Capture the cell that displays the provided text and extract its (X, Y) central coordinate. 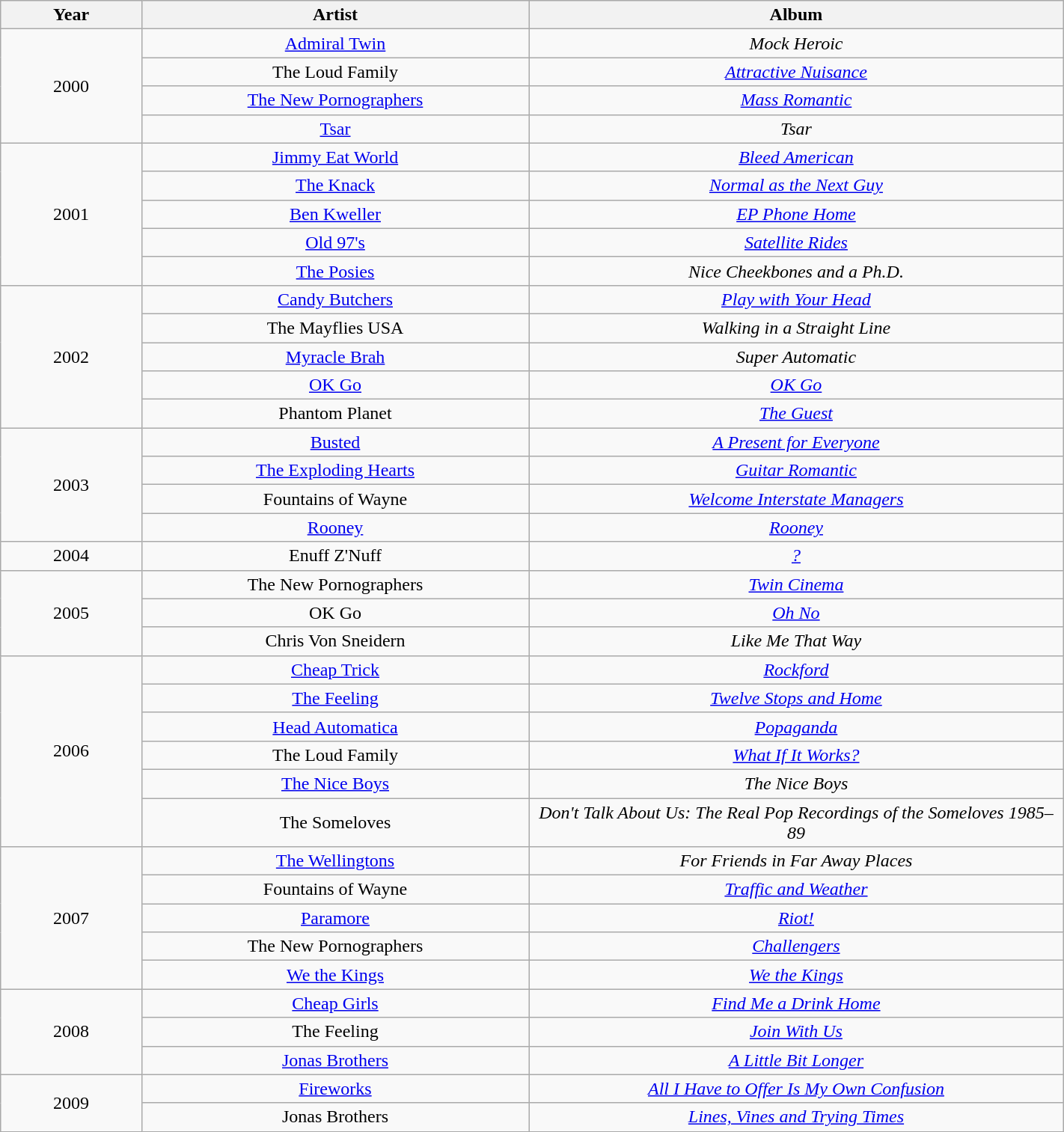
The Posies (335, 271)
Popaganda (796, 726)
Ben Kweller (335, 214)
Riot! (796, 918)
Guitar Romantic (796, 471)
Enuff Z'Nuff (335, 556)
2000 (72, 86)
Lines, Vines and Trying Times (796, 1117)
Attractive Nuisance (796, 72)
Busted (335, 442)
2007 (72, 918)
The Guest (796, 414)
Join With Us (796, 1032)
Normal as the Next Guy (796, 186)
? (796, 556)
Rockford (796, 670)
A Present for Everyone (796, 442)
For Friends in Far Away Places (796, 861)
Walking in a Straight Line (796, 328)
Myracle Brah (335, 357)
Challengers (796, 946)
Mock Heroic (796, 43)
2009 (72, 1103)
Phantom Planet (335, 414)
Satellite Rides (796, 242)
The Someloves (335, 822)
Traffic and Weather (796, 890)
Mass Romantic (796, 100)
All I Have to Offer Is My Own Confusion (796, 1089)
Cheap Trick (335, 670)
Find Me a Drink Home (796, 1003)
Head Automatica (335, 726)
Welcome Interstate Managers (796, 499)
Candy Butchers (335, 299)
2006 (72, 751)
A Little Bit Longer (796, 1060)
2003 (72, 485)
Oh No (796, 613)
Jimmy Eat World (335, 157)
Admiral Twin (335, 43)
Year (72, 15)
Artist (335, 15)
Super Automatic (796, 357)
2005 (72, 613)
The Wellingtons (335, 861)
The Mayflies USA (335, 328)
Don't Talk About Us: The Real Pop Recordings of the Someloves 1985–89 (796, 822)
Twelve Stops and Home (796, 698)
Album (796, 15)
Like Me That Way (796, 641)
Play with Your Head (796, 299)
EP Phone Home (796, 214)
What If It Works? (796, 755)
The Knack (335, 186)
Bleed American (796, 157)
Fireworks (335, 1089)
2002 (72, 356)
Nice Cheekbones and a Ph.D. (796, 271)
2004 (72, 556)
Cheap Girls (335, 1003)
Twin Cinema (796, 584)
Old 97's (335, 242)
The Exploding Hearts (335, 471)
2001 (72, 214)
Paramore (335, 918)
2008 (72, 1032)
Chris Von Sneidern (335, 641)
